Capture the cell that displays the provided text and extract its (x, y) central coordinate. 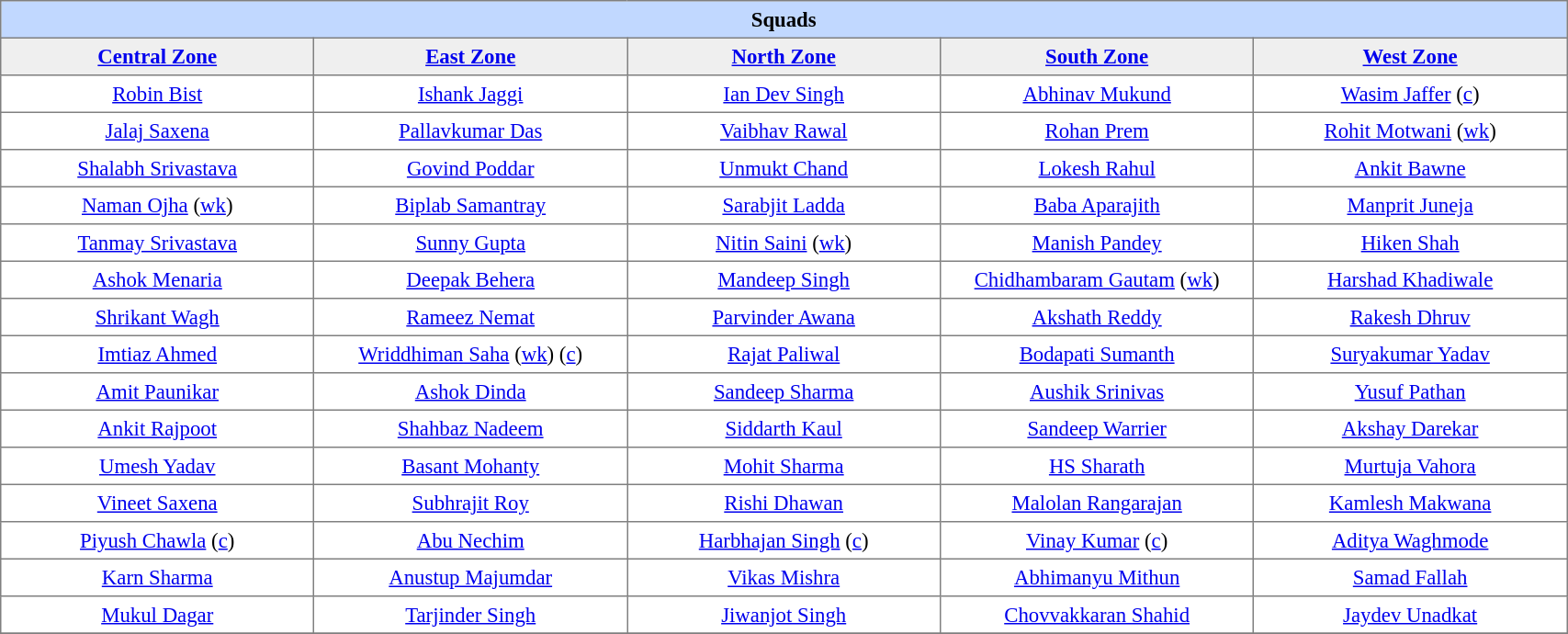
Central Zone (158, 56)
Sarabjit Ladda (784, 205)
Abhinav Mukund (1097, 94)
Mandeep Singh (784, 279)
Deepak Behera (470, 279)
Parvinder Awana (784, 317)
Jaydev Unadkat (1411, 615)
Govind Poddar (470, 168)
Tanmay Srivastava (158, 243)
Pallavkumar Das (470, 130)
Basant Mohanty (470, 466)
Jiwanjot Singh (784, 615)
Abhimanyu Mithun (1097, 577)
Bodapati Sumanth (1097, 354)
Rohit Motwani (wk) (1411, 130)
Mohit Sharma (784, 466)
Siddarth Kaul (784, 428)
Shrikant Wagh (158, 317)
Rameez Nemat (470, 317)
Vineet Saxena (158, 503)
Akshath Reddy (1097, 317)
Manprit Juneja (1411, 205)
Aushik Srinivas (1097, 391)
Piyush Chawla (c) (158, 540)
Umesh Yadav (158, 466)
Yusuf Pathan (1411, 391)
Baba Aparajith (1097, 205)
Vaibhav Rawal (784, 130)
Ian Dev Singh (784, 94)
Vinay Kumar (c) (1097, 540)
Rishi Dhawan (784, 503)
Suryakumar Yadav (1411, 354)
Harshad Khadiwale (1411, 279)
Ashok Menaria (158, 279)
Unmukt Chand (784, 168)
Ankit Rajpoot (158, 428)
Jalaj Saxena (158, 130)
West Zone (1411, 56)
Rohan Prem (1097, 130)
Naman Ojha (wk) (158, 205)
Hiken Shah (1411, 243)
East Zone (470, 56)
Murtuja Vahora (1411, 466)
Nitin Saini (wk) (784, 243)
Samad Fallah (1411, 577)
Kamlesh Makwana (1411, 503)
Karn Sharma (158, 577)
Wriddhiman Saha (wk) (c) (470, 354)
Amit Paunikar (158, 391)
Akshay Darekar (1411, 428)
Anustup Majumdar (470, 577)
Chidhambaram Gautam (wk) (1097, 279)
Lokesh Rahul (1097, 168)
Rakesh Dhruv (1411, 317)
Mukul Dagar (158, 615)
Shahbaz Nadeem (470, 428)
Aditya Waghmode (1411, 540)
Sandeep Warrier (1097, 428)
Ankit Bawne (1411, 168)
Harbhajan Singh (c) (784, 540)
Sandeep Sharma (784, 391)
Chovvakkaran Shahid (1097, 615)
Wasim Jaffer (c) (1411, 94)
HS Sharath (1097, 466)
Shalabh Srivastava (158, 168)
Subhrajit Roy (470, 503)
Malolan Rangarajan (1097, 503)
South Zone (1097, 56)
Sunny Gupta (470, 243)
Vikas Mishra (784, 577)
North Zone (784, 56)
Biplab Samantray (470, 205)
Squads (784, 19)
Imtiaz Ahmed (158, 354)
Ashok Dinda (470, 391)
Ishank Jaggi (470, 94)
Tarjinder Singh (470, 615)
Abu Nechim (470, 540)
Rajat Paliwal (784, 354)
Robin Bist (158, 94)
Manish Pandey (1097, 243)
